Identify which cell holds the provided text, then report its [X, Y] central coordinate. 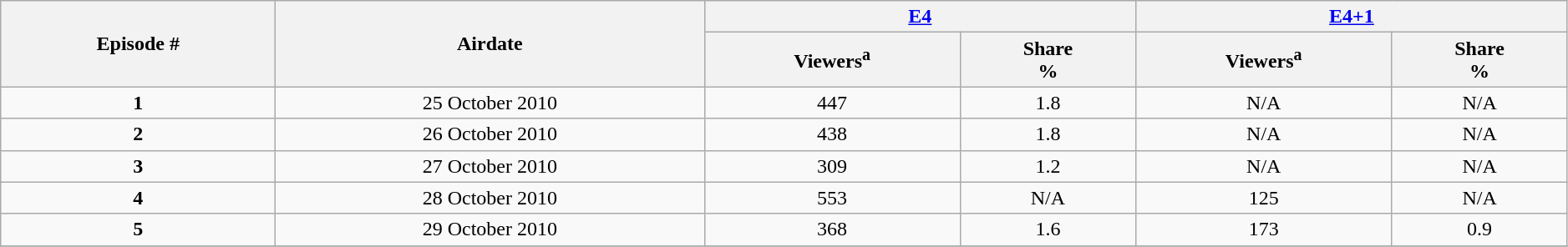
5 [139, 229]
1.6 [1048, 229]
438 [832, 134]
4 [139, 198]
E4 [921, 17]
3 [139, 166]
309 [832, 166]
553 [832, 198]
447 [832, 103]
25 October 2010 [490, 103]
29 October 2010 [490, 229]
Airdate [490, 43]
28 October 2010 [490, 198]
26 October 2010 [490, 134]
125 [1264, 198]
0.9 [1479, 229]
173 [1264, 229]
1.2 [1048, 166]
2 [139, 134]
368 [832, 229]
E4+1 [1352, 17]
1 [139, 103]
27 October 2010 [490, 166]
Episode # [139, 43]
